Return (x, y) of the center of cell containing provided text 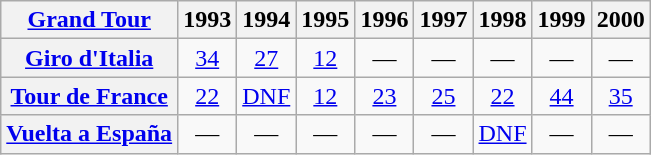
Tour de France (90, 96)
25 (444, 96)
34 (208, 58)
27 (266, 58)
1996 (384, 20)
Giro d'Italia (90, 58)
Vuelta a España (90, 134)
1999 (562, 20)
1997 (444, 20)
2000 (620, 20)
35 (620, 96)
1994 (266, 20)
44 (562, 96)
1995 (326, 20)
1993 (208, 20)
1998 (502, 20)
23 (384, 96)
Grand Tour (90, 20)
